Detect which cell encompasses the target text, then output its [X, Y] center coordinate. 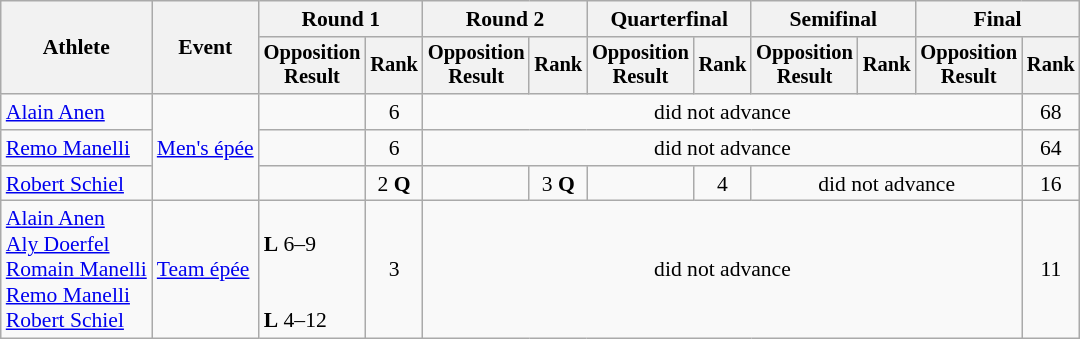
Final [997, 19]
2 Q [394, 184]
Team épée [206, 270]
L 6–9 L 4–12 [312, 270]
Round 2 [505, 19]
11 [1051, 270]
3 Q [558, 184]
Alain AnenAly DoerfelRomain ManelliRemo ManelliRobert Schiel [76, 270]
Athlete [76, 48]
Men's épée [206, 148]
68 [1051, 112]
16 [1051, 184]
Alain Anen [76, 112]
Round 1 [341, 19]
Remo Manelli [76, 148]
3 [394, 270]
Semifinal [833, 19]
Event [206, 48]
Quarterfinal [669, 19]
Robert Schiel [76, 184]
64 [1051, 148]
4 [723, 184]
